Return the [x, y] coordinate for the center point of the cell that contains the specified text.  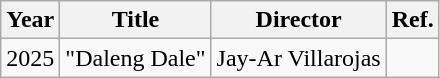
Jay-Ar Villarojas [298, 58]
Title [136, 20]
"Daleng Dale" [136, 58]
Year [30, 20]
2025 [30, 58]
Director [298, 20]
Ref. [412, 20]
